Provide the (X, Y) coordinate of the cell's center where the given text is located.  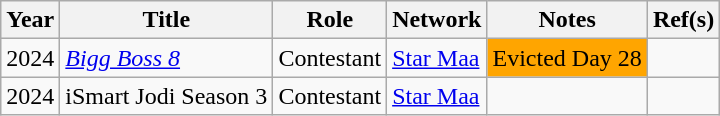
Bigg Boss 8 (166, 58)
Notes (567, 20)
Ref(s) (683, 20)
Year (30, 20)
Evicted Day 28 (567, 58)
Title (166, 20)
Network (437, 20)
iSmart Jodi Season 3 (166, 96)
Role (330, 20)
